From the cell containing the given text, extract its center point as (x, y) coordinate. 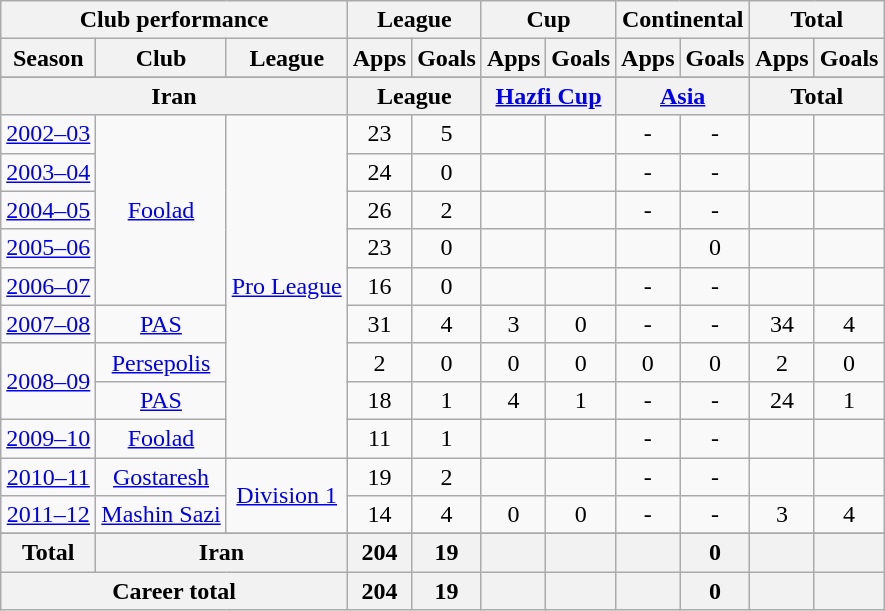
11 (379, 438)
26 (379, 210)
2006–07 (48, 286)
2003–04 (48, 172)
2010–11 (48, 477)
Persepolis (161, 362)
2008–09 (48, 381)
Pro League (286, 286)
Club performance (174, 20)
5 (447, 134)
Division 1 (286, 496)
Club (161, 58)
2002–03 (48, 134)
Career total (174, 591)
Continental (683, 20)
Mashin Sazi (161, 515)
14 (379, 515)
Season (48, 58)
Gostaresh (161, 477)
Asia (683, 96)
18 (379, 400)
31 (379, 324)
16 (379, 286)
2004–05 (48, 210)
2005–06 (48, 248)
2007–08 (48, 324)
Hazfi Cup (548, 96)
2009–10 (48, 438)
34 (782, 324)
Cup (548, 20)
2011–12 (48, 515)
